Capture the cell that displays the provided text and extract its [X, Y] central coordinate. 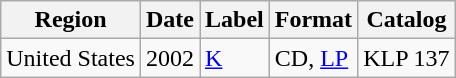
Format [313, 20]
United States [71, 58]
Catalog [407, 20]
CD, LP [313, 58]
2002 [170, 58]
Date [170, 20]
K [235, 58]
Label [235, 20]
Region [71, 20]
KLP 137 [407, 58]
